Provide the (x, y) coordinate of the cell's center where the given text is located.  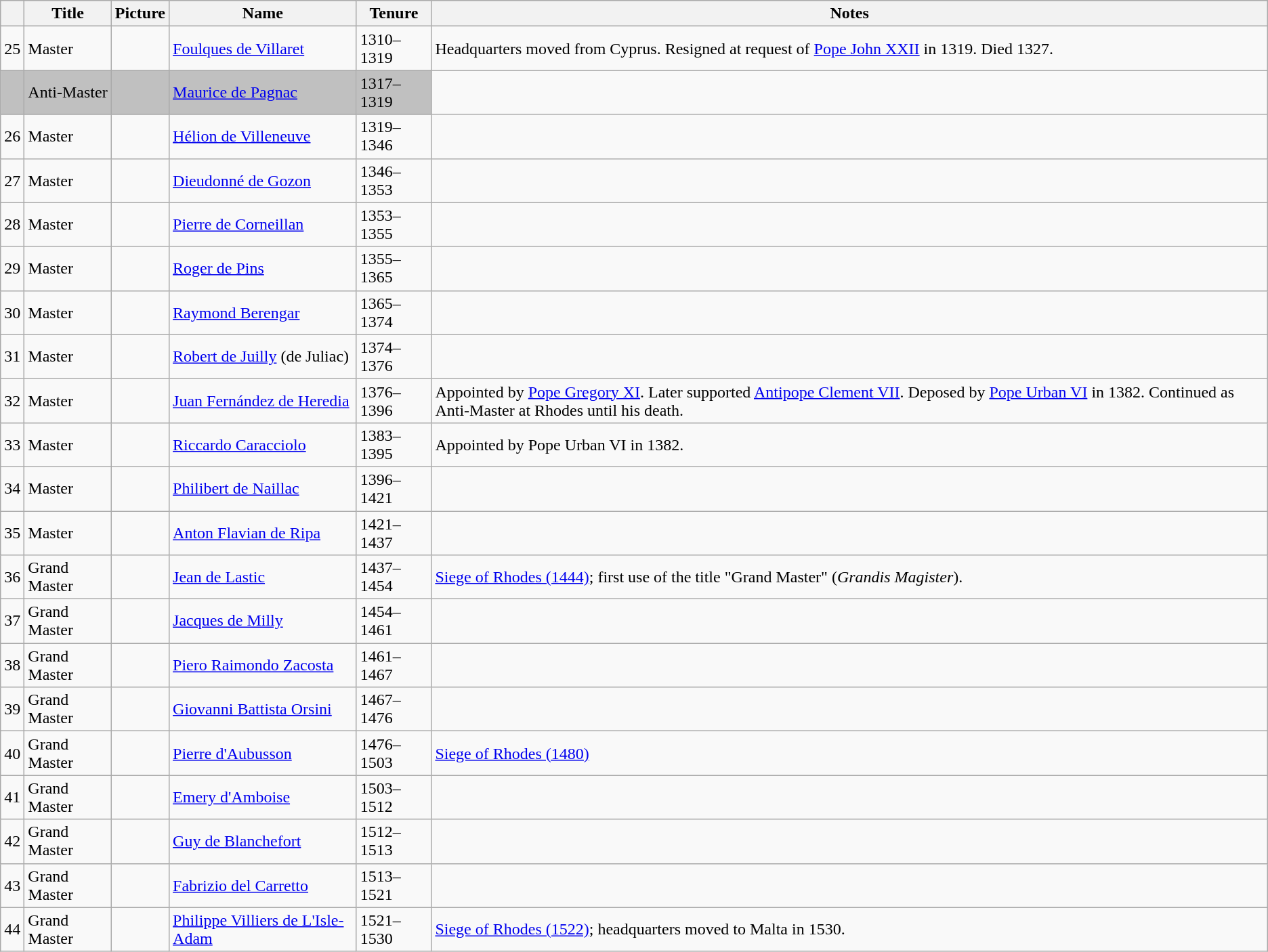
1461–1467 (394, 665)
Pierre de Corneillan (263, 225)
Guy de Blanchefort (263, 841)
Dieudonné de Gozon (263, 180)
Jacques de Milly (263, 622)
1476–1503 (394, 753)
Anti-Master (68, 92)
40 (12, 753)
Philippe Villiers de L'Isle-Adam (263, 929)
1365–1374 (394, 313)
Name (263, 14)
Fabrizio del Carretto (263, 886)
39 (12, 710)
34 (12, 489)
42 (12, 841)
Raymond Berengar (263, 313)
1437–1454 (394, 577)
Headquarters moved from Cyprus. Resigned at request of Pope John XXII in 1319. Died 1327. (849, 49)
Foulques de Villaret (263, 49)
Appointed by Pope Urban VI in 1382. (849, 444)
1376–1396 (394, 401)
Juan Fernández de Heredia (263, 401)
Philibert de Naillac (263, 489)
41 (12, 798)
1310–1319 (394, 49)
Jean de Lastic (263, 577)
31 (12, 356)
Hélion de Villeneuve (263, 137)
1353–1355 (394, 225)
Picture (140, 14)
1374–1376 (394, 356)
1503–1512 (394, 798)
Tenure (394, 14)
Title (68, 14)
25 (12, 49)
26 (12, 137)
1355–1365 (394, 268)
1521–1530 (394, 929)
Piero Raimondo Zacosta (263, 665)
Emery d'Amboise (263, 798)
Giovanni Battista Orsini (263, 710)
44 (12, 929)
1454–1461 (394, 622)
1421–1437 (394, 532)
37 (12, 622)
32 (12, 401)
36 (12, 577)
43 (12, 886)
1317–1319 (394, 92)
Pierre d'Aubusson (263, 753)
1513–1521 (394, 886)
Robert de Juilly (de Juliac) (263, 356)
Siege of Rhodes (1522); headquarters moved to Malta in 1530. (849, 929)
Maurice de Pagnac (263, 92)
1396–1421 (394, 489)
30 (12, 313)
1346–1353 (394, 180)
Riccardo Caracciolo (263, 444)
Siege of Rhodes (1444); first use of the title "Grand Master" (Grandis Magister). (849, 577)
1319–1346 (394, 137)
38 (12, 665)
1512–1513 (394, 841)
Notes (849, 14)
Roger de Pins (263, 268)
29 (12, 268)
33 (12, 444)
28 (12, 225)
35 (12, 532)
1467–1476 (394, 710)
Siege of Rhodes (1480) (849, 753)
1383–1395 (394, 444)
Anton Flavian de Ripa (263, 532)
27 (12, 180)
